Detect which cell encompasses the target text, then output its (x, y) center coordinate. 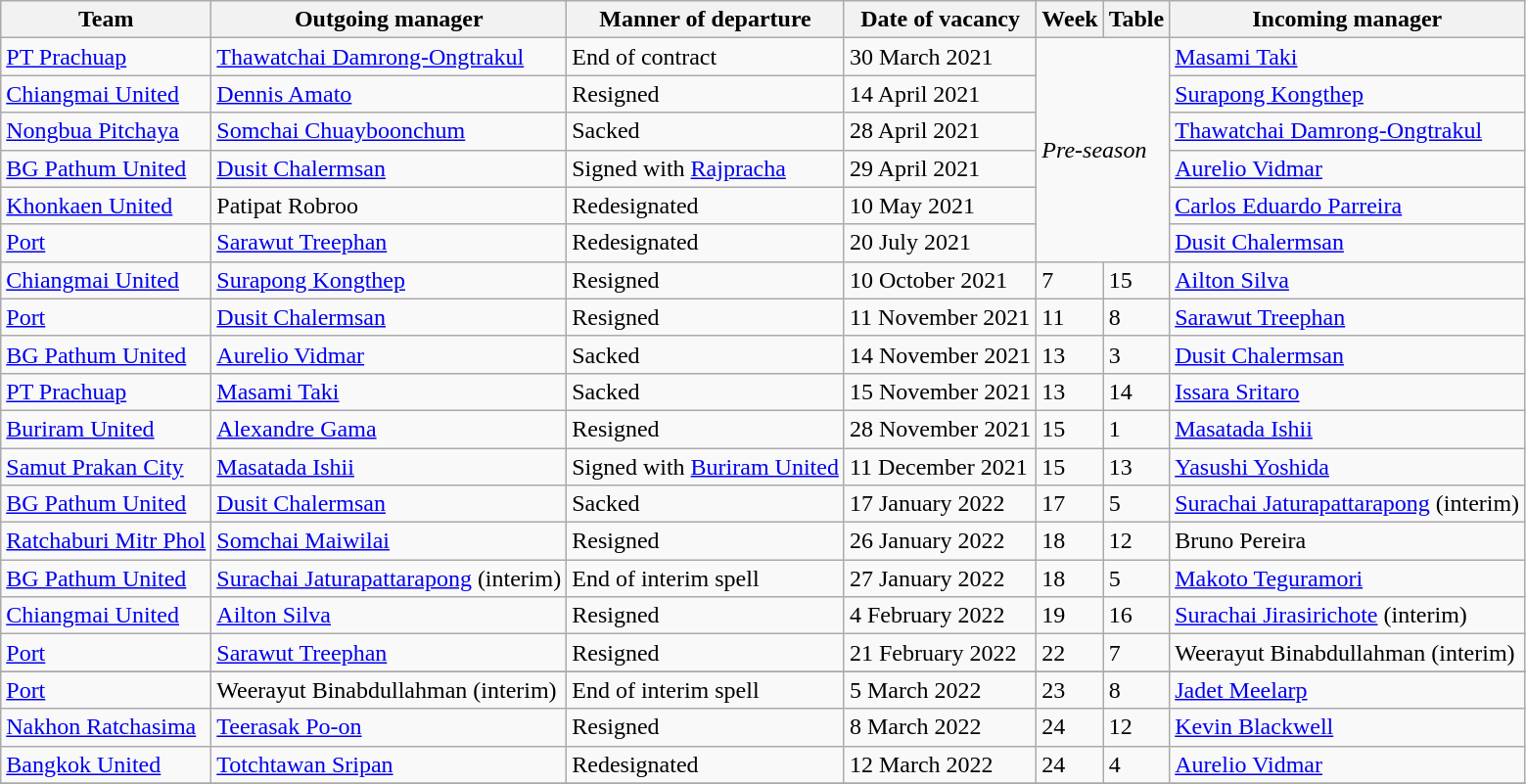
14 April 2021 (940, 94)
8 March 2022 (940, 727)
Team (106, 20)
Manner of departure (706, 20)
Jadet Meelarp (1347, 690)
Signed with Buriram United (706, 467)
Patipat Robroo (390, 206)
Carlos Eduardo Parreira (1347, 206)
Date of vacancy (940, 20)
3 (1136, 354)
20 July 2021 (940, 243)
Alexandre Gama (390, 429)
27 January 2022 (940, 578)
Outgoing manager (390, 20)
14 November 2021 (940, 354)
Samut Prakan City (106, 467)
17 January 2022 (940, 504)
Incoming manager (1347, 20)
Kevin Blackwell (1347, 727)
Teerasak Po-on (390, 727)
Signed with Rajpracha (706, 168)
1 (1136, 429)
Yasushi Yoshida (1347, 467)
Nakhon Ratchasima (106, 727)
21 February 2022 (940, 653)
10 October 2021 (940, 280)
30 March 2021 (940, 57)
11 December 2021 (940, 467)
Pre-season (1103, 150)
19 (1070, 616)
22 (1070, 653)
16 (1136, 616)
Buriram United (106, 429)
12 March 2022 (940, 764)
Somchai Chuayboonchum (390, 131)
14 (1136, 392)
28 April 2021 (940, 131)
17 (1070, 504)
Somchai Maiwilai (390, 541)
Bangkok United (106, 764)
15 November 2021 (940, 392)
10 May 2021 (940, 206)
4 February 2022 (940, 616)
Khonkaen United (106, 206)
29 April 2021 (940, 168)
11 November 2021 (940, 317)
Bruno Pereira (1347, 541)
Week (1070, 20)
11 (1070, 317)
Dennis Amato (390, 94)
23 (1070, 690)
Issara Sritaro (1347, 392)
Totchtawan Sripan (390, 764)
Makoto Teguramori (1347, 578)
26 January 2022 (940, 541)
4 (1136, 764)
Surachai Jirasirichote (interim) (1347, 616)
Table (1136, 20)
Ratchaburi Mitr Phol (106, 541)
28 November 2021 (940, 429)
Nongbua Pitchaya (106, 131)
5 March 2022 (940, 690)
End of contract (706, 57)
